From the cell containing the given text, extract its center point as [X, Y] coordinate. 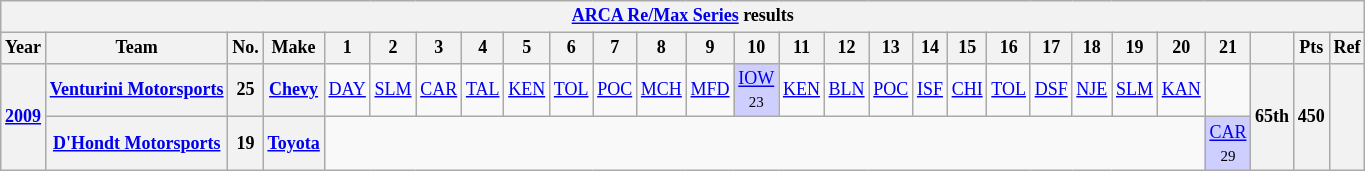
BLN [846, 90]
8 [662, 48]
13 [891, 48]
14 [930, 48]
21 [1228, 48]
MCH [662, 90]
Toyota [294, 144]
4 [483, 48]
MFD [710, 90]
No. [246, 48]
15 [967, 48]
Team [136, 48]
Chevy [294, 90]
Pts [1311, 48]
D'Hondt Motorsports [136, 144]
65th [1272, 116]
TAL [483, 90]
10 [756, 48]
11 [802, 48]
Ref [1347, 48]
17 [1051, 48]
3 [439, 48]
DSF [1051, 90]
Venturini Motorsports [136, 90]
CAR [439, 90]
450 [1311, 116]
DAY [347, 90]
ISF [930, 90]
2009 [24, 116]
16 [1008, 48]
IOW23 [756, 90]
20 [1181, 48]
KAN [1181, 90]
CHI [967, 90]
NJE [1092, 90]
12 [846, 48]
Make [294, 48]
18 [1092, 48]
2 [393, 48]
Year [24, 48]
7 [615, 48]
CAR29 [1228, 144]
9 [710, 48]
25 [246, 90]
5 [527, 48]
ARCA Re/Max Series results [683, 16]
6 [570, 48]
1 [347, 48]
